Capture the cell that displays the provided text and extract its [X, Y] central coordinate. 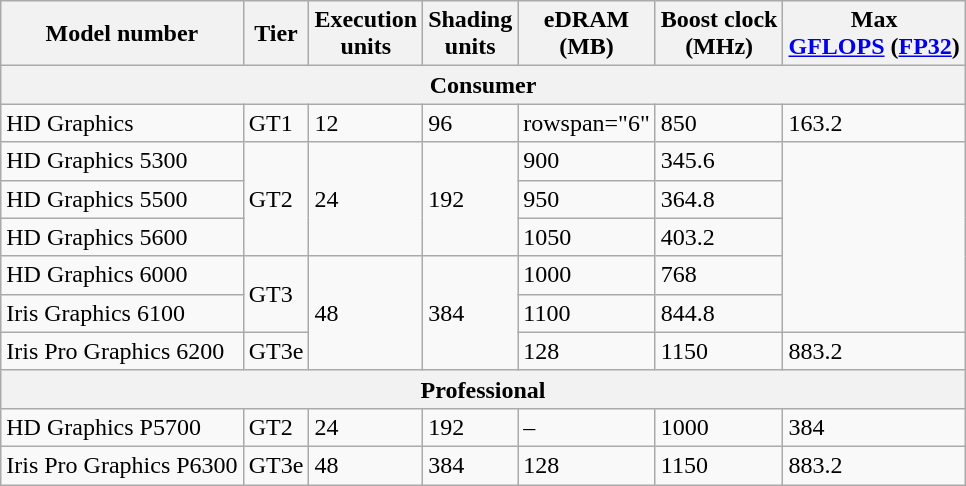
Execution units [366, 34]
Shading units [470, 34]
950 [587, 199]
Model number [122, 34]
Consumer [484, 85]
eDRAM (MB) [587, 34]
364.8 [719, 199]
Iris Pro Graphics P6300 [122, 465]
HD Graphics 5500 [122, 199]
HD Graphics 5600 [122, 237]
96 [470, 123]
GT3 [276, 294]
– [587, 427]
850 [719, 123]
Boost clock (MHz) [719, 34]
345.6 [719, 161]
HD Graphics 6000 [122, 275]
Tier [276, 34]
163.2 [874, 123]
Professional [484, 389]
1050 [587, 237]
900 [587, 161]
HD Graphics 5300 [122, 161]
rowspan="6" [587, 123]
Iris Graphics 6100 [122, 313]
Iris Pro Graphics 6200 [122, 351]
768 [719, 275]
1100 [587, 313]
403.2 [719, 237]
12 [366, 123]
844.8 [719, 313]
GT1 [276, 123]
HD Graphics P5700 [122, 427]
HD Graphics [122, 123]
Max GFLOPS (FP32) [874, 34]
